Return [x, y] of the center of cell containing provided text 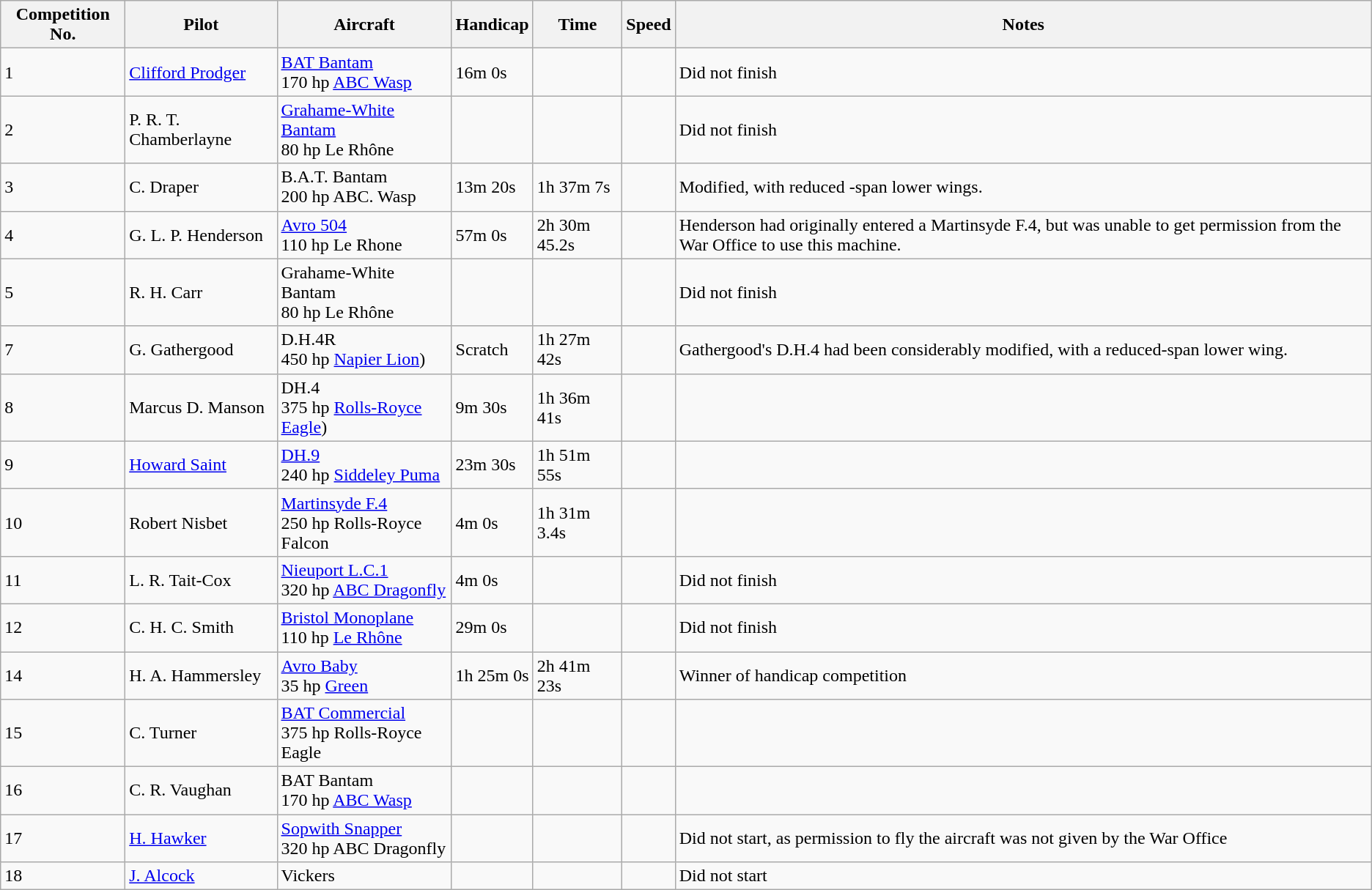
12 [63, 627]
17 [63, 838]
Gathergood's D.H.4 had been considerably modified, with a reduced-span lower wing. [1023, 350]
4 [63, 234]
R. H. Carr [201, 292]
Bristol Monoplane110 hp Le Rhône [364, 627]
G. L. P. Henderson [201, 234]
P. R. T. Chamberlayne [201, 130]
BAT Commercial375 hp Rolls-Royce Eagle [364, 733]
Sopwith Snapper320 hp ABC Dragonfly [364, 838]
1h 31m 3.4s [578, 522]
Avro 504110 hp Le Rhone [364, 234]
Vickers [364, 876]
13m 20s [493, 188]
9m 30s [493, 407]
2 [63, 130]
D.H.4R 450 hp Napier Lion) [364, 350]
Time [578, 25]
Modified, with reduced -span lower wings. [1023, 188]
H. Hawker [201, 838]
B.A.T. Bantam200 hp ABC. Wasp [364, 188]
16 [63, 791]
Henderson had originally entered a Martinsyde F.4, but was unable to get permission from the War Office to use this machine. [1023, 234]
8 [63, 407]
18 [63, 876]
Nieuport L.C.1320 hp ABC Dragonfly [364, 580]
Winner of handicap competition [1023, 675]
1h 25m 0s [493, 675]
29m 0s [493, 627]
Avro Baby35 hp Green [364, 675]
16m 0s [493, 72]
Martinsyde F.4250 hp Rolls-Royce Falcon [364, 522]
J. Alcock [201, 876]
23m 30s [493, 464]
9 [63, 464]
Did not start [1023, 876]
C. H. C. Smith [201, 627]
1h 36m 41s [578, 407]
Marcus D. Manson [201, 407]
DH.9240 hp Siddeley Puma [364, 464]
Did not start, as permission to fly the aircraft was not given by the War Office [1023, 838]
2h 41m 23s [578, 675]
14 [63, 675]
C. Draper [201, 188]
Howard Saint [201, 464]
Aircraft [364, 25]
DH.4 375 hp Rolls-Royce Eagle) [364, 407]
Handicap [493, 25]
1h 37m 7s [578, 188]
1h 27m 42s [578, 350]
Pilot [201, 25]
3 [63, 188]
10 [63, 522]
7 [63, 350]
1h 51m 55s [578, 464]
Competition No. [63, 25]
Robert Nisbet [201, 522]
L. R. Tait-Cox [201, 580]
2h 30m 45.2s [578, 234]
Speed [649, 25]
11 [63, 580]
G. Gathergood [201, 350]
C. R. Vaughan [201, 791]
C. Turner [201, 733]
5 [63, 292]
Scratch [493, 350]
57m 0s [493, 234]
1 [63, 72]
15 [63, 733]
Clifford Prodger [201, 72]
Notes [1023, 25]
H. A. Hammersley [201, 675]
